From the cell containing the given text, extract its center point as (x, y) coordinate. 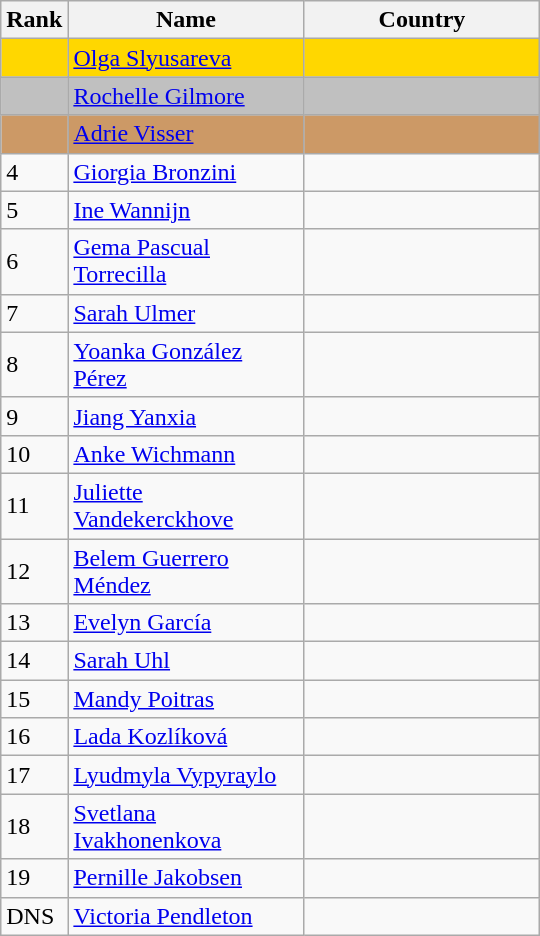
8 (34, 364)
15 (34, 699)
Name (186, 20)
14 (34, 661)
Victoria Pendleton (186, 916)
9 (34, 416)
DNS (34, 916)
Sarah Uhl (186, 661)
Svetlana Ivakhonenkova (186, 826)
12 (34, 570)
Rank (34, 20)
19 (34, 878)
Giorgia Bronzini (186, 172)
11 (34, 506)
Ine Wannijn (186, 210)
16 (34, 737)
4 (34, 172)
Mandy Poitras (186, 699)
Pernille Jakobsen (186, 878)
Juliette Vandekerckhove (186, 506)
Lyudmyla Vypyraylo (186, 775)
Olga Slyusareva (186, 58)
Sarah Ulmer (186, 313)
13 (34, 623)
Lada Kozlíková (186, 737)
17 (34, 775)
Anke Wichmann (186, 454)
7 (34, 313)
Jiang Yanxia (186, 416)
Gema Pascual Torrecilla (186, 262)
Belem Guerrero Méndez (186, 570)
6 (34, 262)
Adrie Visser (186, 134)
5 (34, 210)
10 (34, 454)
18 (34, 826)
Rochelle Gilmore (186, 96)
Yoanka González Pérez (186, 364)
Evelyn García (186, 623)
Country (422, 20)
